Locate the cell with the specified text and output its [X, Y] center coordinate. 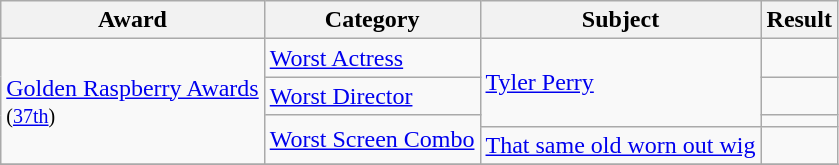
Subject [620, 20]
Worst Actress [372, 58]
Category [372, 20]
Golden Raspberry Awards(37th) [132, 102]
Worst Director [372, 96]
Tyler Perry [620, 82]
Worst Screen Combo [372, 140]
That same old worn out wig [620, 145]
Result [799, 20]
Award [132, 20]
